Determine the [x, y] coordinate at the center of the cell enclosing the given text.  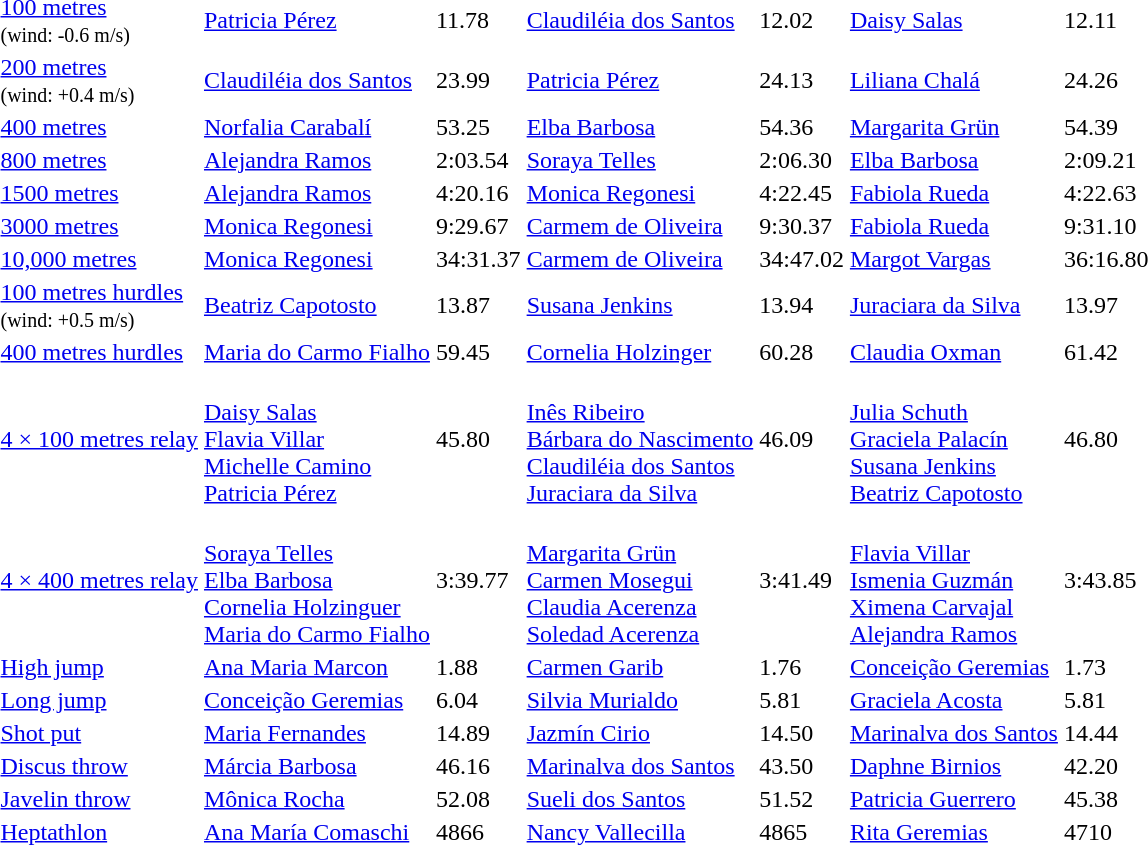
43.50 [802, 766]
Márcia Barbosa [316, 766]
53.25 [478, 127]
Susana Jenkins [640, 306]
59.45 [478, 352]
Maria Fernandes [316, 733]
4:20.16 [478, 193]
Margot Vargas [954, 259]
4:22.45 [802, 193]
Sueli dos Santos [640, 799]
5.81 [802, 700]
2:06.30 [802, 160]
Beatriz Capotosto [316, 306]
Flavia VillarIsmenia GuzmánXimena CarvajalAlejandra Ramos [954, 580]
46.09 [802, 439]
24.13 [802, 80]
6.04 [478, 700]
9:30.37 [802, 226]
Maria do Carmo Fialho [316, 352]
23.99 [478, 80]
Juraciara da Silva [954, 306]
Norfalia Carabalí [316, 127]
Margarita GrünCarmen MoseguiClaudia AcerenzaSoledad Acerenza [640, 580]
3:41.49 [802, 580]
Silvia Murialdo [640, 700]
Daphne Birnios [954, 766]
34:31.37 [478, 259]
Ana Maria Marcon [316, 667]
Patricia Guerrero [954, 799]
60.28 [802, 352]
Mônica Rocha [316, 799]
Patricia Pérez [640, 80]
2:03.54 [478, 160]
1.76 [802, 667]
Jazmín Cirio [640, 733]
Daisy SalasFlavia VillarMichelle CaminoPatricia Pérez [316, 439]
Margarita Grün [954, 127]
14.89 [478, 733]
34:47.02 [802, 259]
52.08 [478, 799]
1.88 [478, 667]
Julia SchuthGraciela PalacínSusana JenkinsBeatriz Capotosto [954, 439]
Claudiléia dos Santos [316, 80]
Cornelia Holzinger [640, 352]
13.94 [802, 306]
Inês RibeiroBárbara do NascimentoClaudiléia dos SantosJuraciara da Silva [640, 439]
Claudia Oxman [954, 352]
51.52 [802, 799]
46.16 [478, 766]
9:29.67 [478, 226]
3:39.77 [478, 580]
45.80 [478, 439]
54.36 [802, 127]
Soraya Telles [640, 160]
14.50 [802, 733]
Liliana Chalá [954, 80]
Soraya TellesElba BarbosaCornelia HolzinguerMaria do Carmo Fialho [316, 580]
Carmen Garib [640, 667]
Graciela Acosta [954, 700]
13.87 [478, 306]
